Return [x, y] of the center of cell containing provided text 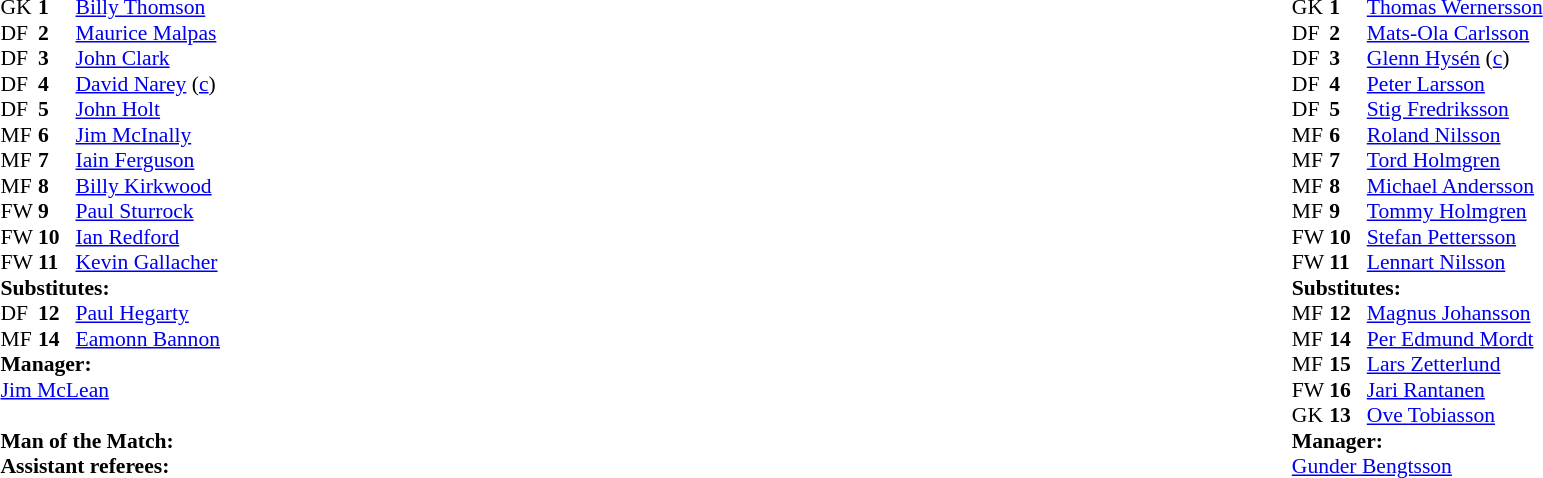
Lars Zetterlund [1455, 365]
John Holt [148, 109]
Peter Larsson [1455, 84]
Iain Ferguson [148, 161]
Glenn Hysén (c) [1455, 59]
Billy Kirkwood [148, 186]
Ove Tobiasson [1455, 415]
Roland Nilsson [1455, 135]
Per Edmund Mordt [1455, 339]
Jim McInally [148, 135]
Eamonn Bannon [148, 339]
Paul Sturrock [148, 211]
Tommy Holmgren [1455, 211]
John Clark [148, 59]
Tord Holmgren [1455, 161]
GK [1311, 415]
13 [1348, 415]
Magnus Johansson [1455, 313]
Lennart Nilsson [1455, 263]
15 [1348, 365]
Mats-Ola Carlsson [1455, 33]
Paul Hegarty [148, 313]
Ian Redford [148, 237]
Jari Rantanen [1455, 390]
Michael Andersson [1455, 186]
Stefan Pettersson [1455, 237]
Stig Fredriksson [1455, 109]
Maurice Malpas [148, 33]
Kevin Gallacher [148, 263]
16 [1348, 390]
David Narey (c) [148, 84]
